Provide the [X, Y] coordinate of the cell's center where the given text is located.  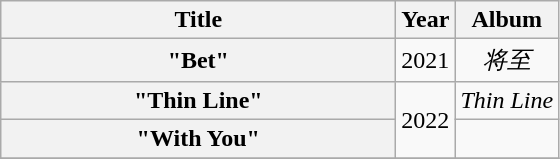
将至 [507, 60]
"With You" [198, 138]
Title [198, 20]
2021 [426, 60]
Thin Line [507, 100]
2022 [426, 119]
Album [507, 20]
"Thin Line" [198, 100]
"Bet" [198, 60]
Year [426, 20]
